Search for the cell housing the specified text and yield its [X, Y] center coordinate. 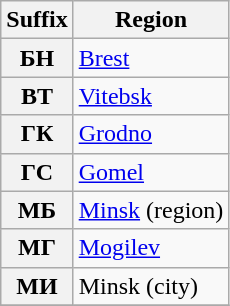
МИ [37, 286]
Minsk (region) [151, 210]
Suffix [37, 20]
Brest [151, 58]
Gomel [151, 172]
ГК [37, 134]
Grodno [151, 134]
ГС [37, 172]
Region [151, 20]
Vitebsk [151, 96]
МГ [37, 248]
Minsk (city) [151, 286]
БН [37, 58]
МБ [37, 210]
BT [37, 96]
Mogilev [151, 248]
